Pinpoint the cell where the given text exists, returning its [x, y] midpoint coordinate. 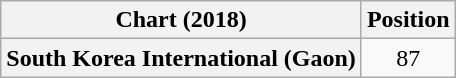
Chart (2018) [182, 20]
Position [408, 20]
South Korea International (Gaon) [182, 58]
87 [408, 58]
